Return the [x, y] coordinate for the center point of the cell that contains the specified text.  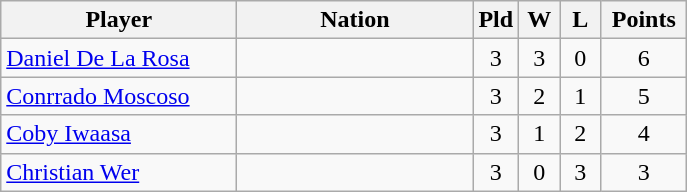
5 [644, 96]
Christian Wer [119, 172]
W [540, 20]
4 [644, 134]
Points [644, 20]
Coby Iwaasa [119, 134]
6 [644, 58]
L [580, 20]
Player [119, 20]
Nation [355, 20]
Conrrado Moscoso [119, 96]
Daniel De La Rosa [119, 58]
Pld [496, 20]
